Return [X, Y] of the center of cell containing provided text 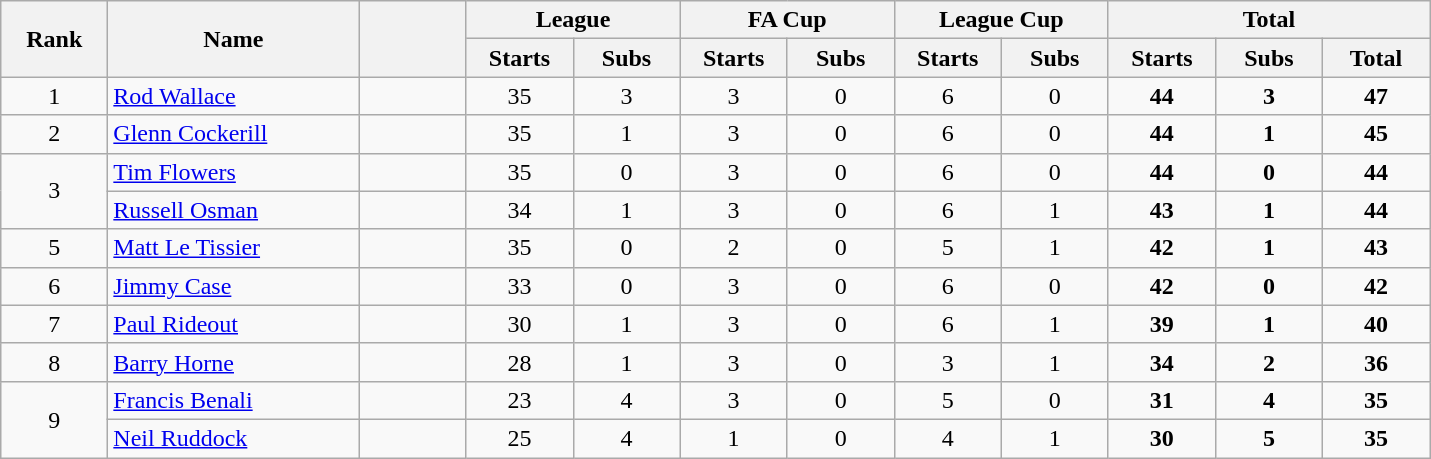
Neil Ruddock [234, 438]
28 [520, 362]
33 [520, 286]
Francis Benali [234, 400]
Russell Osman [234, 210]
31 [1162, 400]
Rank [54, 39]
Name [234, 39]
FA Cup [787, 20]
40 [1376, 324]
League [573, 20]
League Cup [1001, 20]
8 [54, 362]
9 [54, 419]
47 [1376, 96]
Barry Horne [234, 362]
45 [1376, 134]
Matt Le Tissier [234, 248]
Jimmy Case [234, 286]
Glenn Cockerill [234, 134]
25 [520, 438]
7 [54, 324]
Rod Wallace [234, 96]
Tim Flowers [234, 172]
23 [520, 400]
Paul Rideout [234, 324]
36 [1376, 362]
39 [1162, 324]
